Scan for the cell matching the given text and deliver its [x, y] coordinate at center. 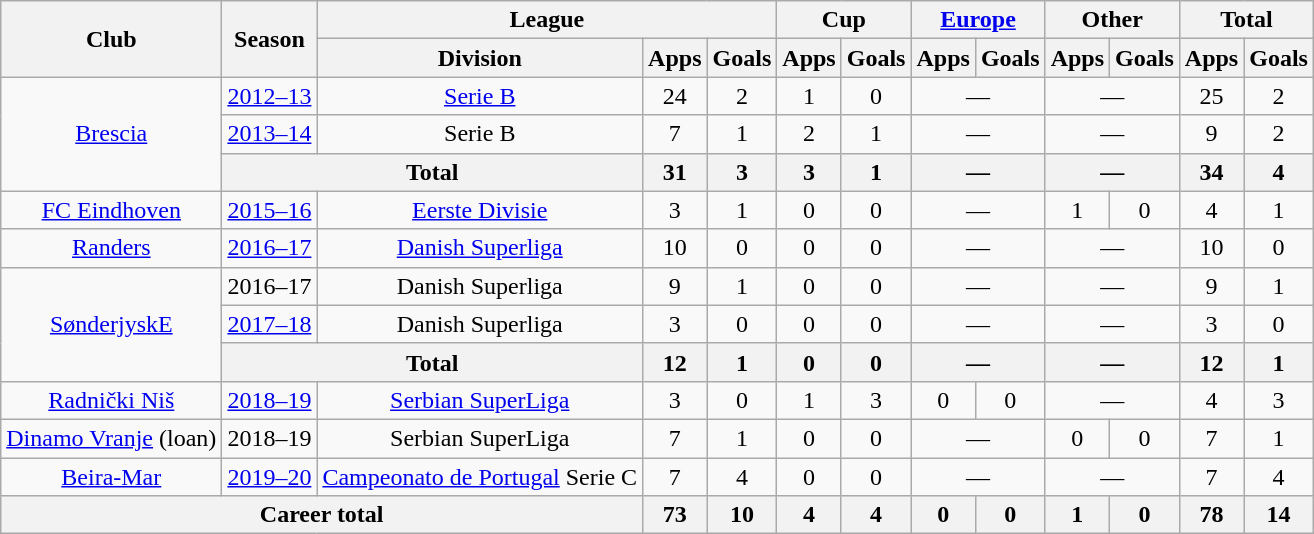
Division [480, 58]
2019–20 [270, 477]
Dinamo Vranje (loan) [112, 438]
Eerste Divisie [480, 210]
24 [675, 96]
Campeonato de Portugal Serie C [480, 477]
2015–16 [270, 210]
FC Eindhoven [112, 210]
25 [1211, 96]
31 [675, 172]
Radnički Niš [112, 400]
73 [675, 515]
Career total [322, 515]
Season [270, 39]
2013–14 [270, 134]
78 [1211, 515]
14 [1279, 515]
Other [1112, 20]
Randers [112, 248]
League [547, 20]
34 [1211, 172]
2012–13 [270, 96]
Europe [978, 20]
Brescia [112, 134]
SønderjyskE [112, 324]
2017–18 [270, 324]
Beira-Mar [112, 477]
Cup [844, 20]
Club [112, 39]
